Output the (X, Y) coordinate of the center of the cell containing the given text.  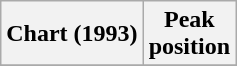
Peakposition (189, 34)
Chart (1993) (72, 34)
